Output the (X, Y) coordinate of the center of the cell containing the given text.  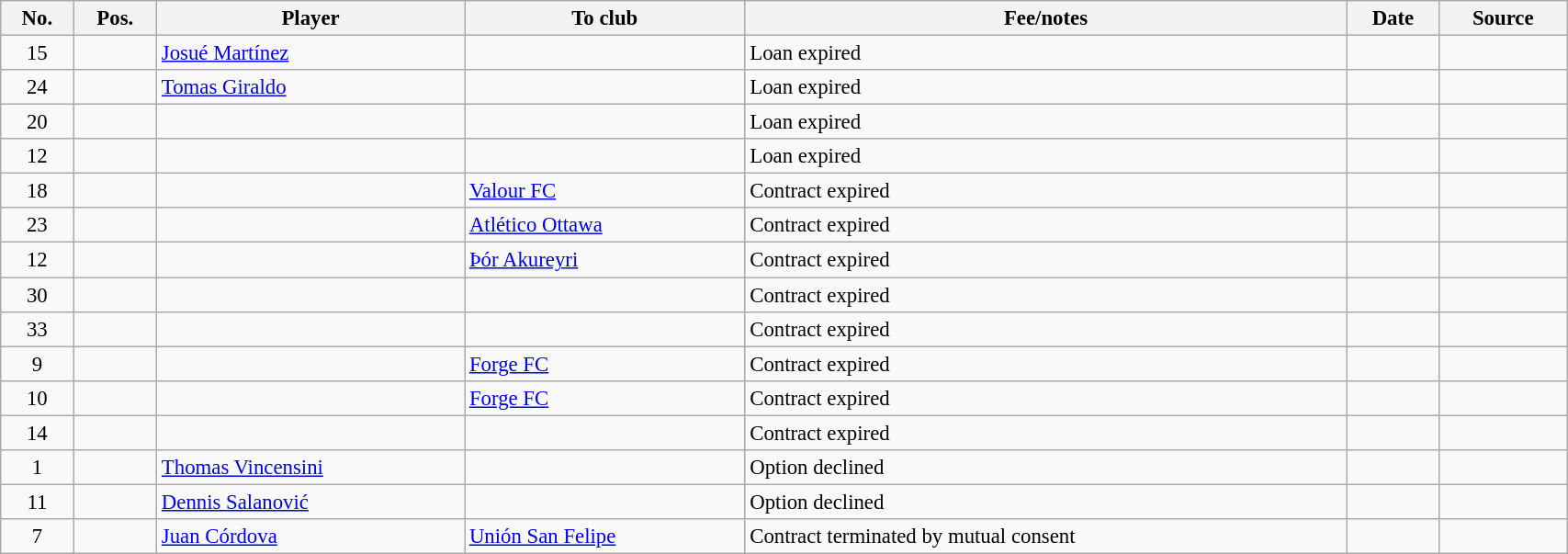
Tomas Giraldo (310, 87)
Unión San Felipe (604, 537)
Dennis Salanović (310, 502)
Valour FC (604, 191)
Pos. (116, 18)
Player (310, 18)
10 (37, 398)
7 (37, 537)
20 (37, 122)
Fee/notes (1045, 18)
1 (37, 468)
Date (1393, 18)
Atlético Ottawa (604, 225)
Thomas Vincensini (310, 468)
Þór Akureyri (604, 260)
15 (37, 53)
33 (37, 329)
Contract terminated by mutual consent (1045, 537)
18 (37, 191)
Juan Córdova (310, 537)
No. (37, 18)
Source (1503, 18)
Josué Martínez (310, 53)
14 (37, 433)
11 (37, 502)
9 (37, 364)
23 (37, 225)
30 (37, 295)
To club (604, 18)
24 (37, 87)
